Return the (X, Y) coordinate for the center point of the cell that contains the specified text.  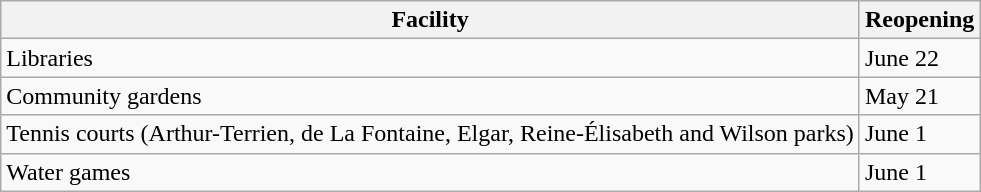
Reopening (919, 20)
Water games (430, 172)
Libraries (430, 58)
Facility (430, 20)
June 22 (919, 58)
Community gardens (430, 96)
May 21 (919, 96)
Tennis courts (Arthur-Terrien, de La Fontaine, Elgar, Reine-Élisabeth and Wilson parks) (430, 134)
